Locate the cell with the specified text and output its (x, y) center coordinate. 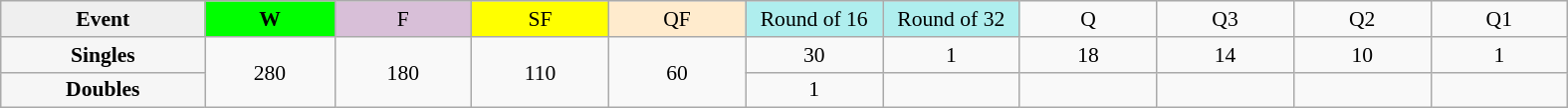
10 (1362, 55)
110 (541, 72)
30 (814, 55)
Q (1088, 19)
Doubles (104, 90)
180 (403, 72)
Q3 (1226, 19)
QF (677, 19)
Event (104, 19)
Round of 16 (814, 19)
Q1 (1499, 19)
F (403, 19)
18 (1088, 55)
60 (677, 72)
Singles (104, 55)
14 (1226, 55)
SF (541, 19)
Round of 32 (951, 19)
Q2 (1362, 19)
280 (270, 72)
W (270, 19)
